Find where the given text appears and provide that cell's center as (X, Y) coordinate. 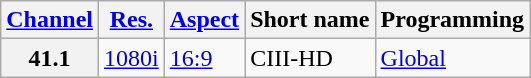
Global (452, 58)
CIII-HD (310, 58)
16:9 (204, 58)
Channel (50, 20)
Aspect (204, 20)
Res. (132, 20)
41.1 (50, 58)
1080i (132, 58)
Short name (310, 20)
Programming (452, 20)
